Capture the cell that displays the provided text and extract its (x, y) central coordinate. 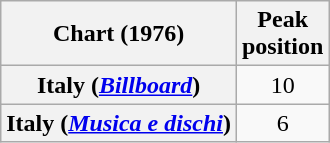
Peakposition (282, 34)
6 (282, 123)
Chart (1976) (119, 34)
10 (282, 85)
Italy (Musica e dischi) (119, 123)
Italy (Billboard) (119, 85)
